Extract the [X, Y] coordinate from the center of the cell holding the provided text.  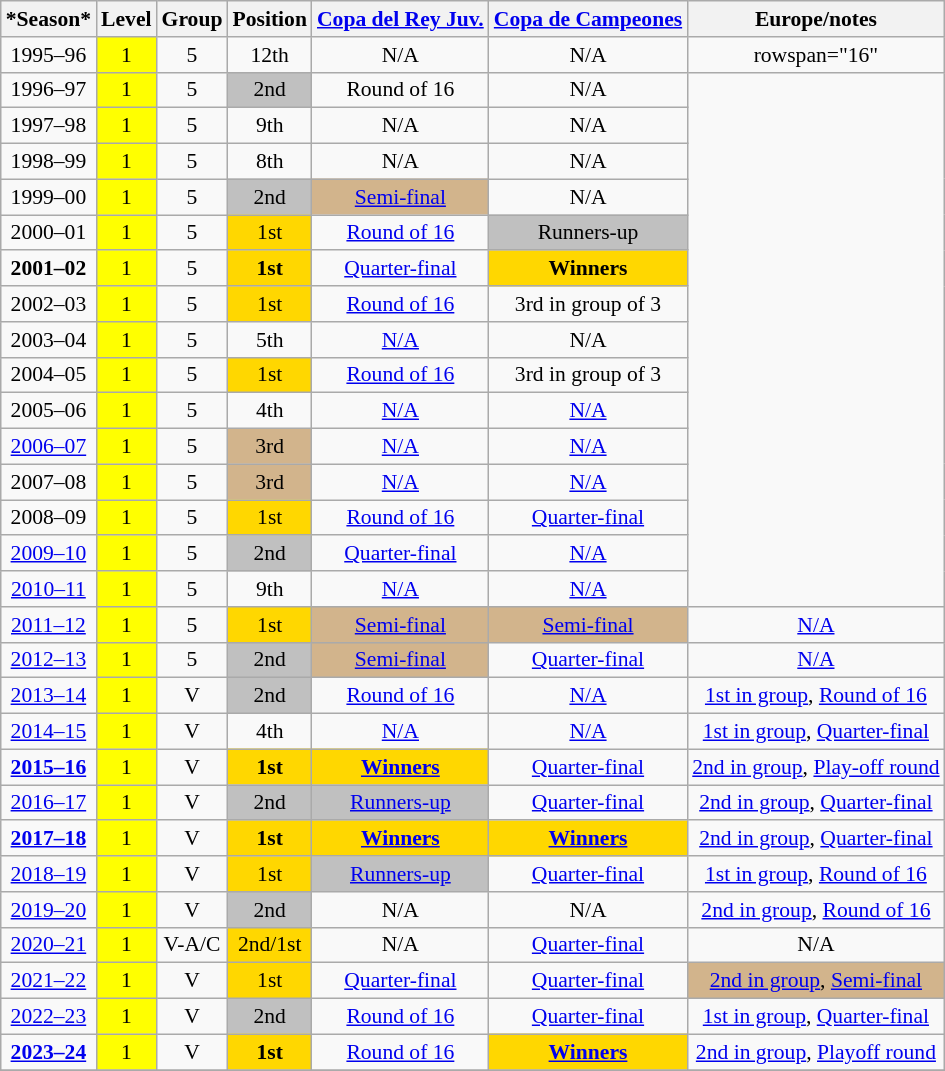
2013–14 [48, 696]
2007–08 [48, 482]
Position [269, 19]
2003–04 [48, 340]
1996–97 [48, 90]
2000–01 [48, 233]
2nd in group, Semi-final [816, 981]
2002–03 [48, 304]
1997–98 [48, 126]
12th [269, 55]
8th [269, 162]
2020–21 [48, 945]
Copa del Rey Juv. [400, 19]
2nd in group, Round of 16 [816, 910]
2016–17 [48, 803]
2004–05 [48, 375]
2nd/1st [269, 945]
5th [269, 340]
Level [126, 19]
2012–13 [48, 660]
2006–07 [48, 447]
Copa de Campeones [588, 19]
2017–18 [48, 839]
2019–20 [48, 910]
2021–22 [48, 981]
2005–06 [48, 411]
2nd in group, Play-off round [816, 767]
rowspan="16" [816, 55]
2018–19 [48, 874]
2008–09 [48, 518]
2009–10 [48, 554]
Group [192, 19]
1995–96 [48, 55]
2001–02 [48, 269]
1999–00 [48, 197]
2014–15 [48, 732]
V-A/C [192, 945]
*Season* [48, 19]
2022–23 [48, 1017]
2023–24 [48, 1052]
2010–11 [48, 589]
2015–16 [48, 767]
Europe/notes [816, 19]
1998–99 [48, 162]
2nd in group, Playoff round [816, 1052]
2011–12 [48, 625]
